Provide the [x, y] coordinate of the cell's center where the given text is located.  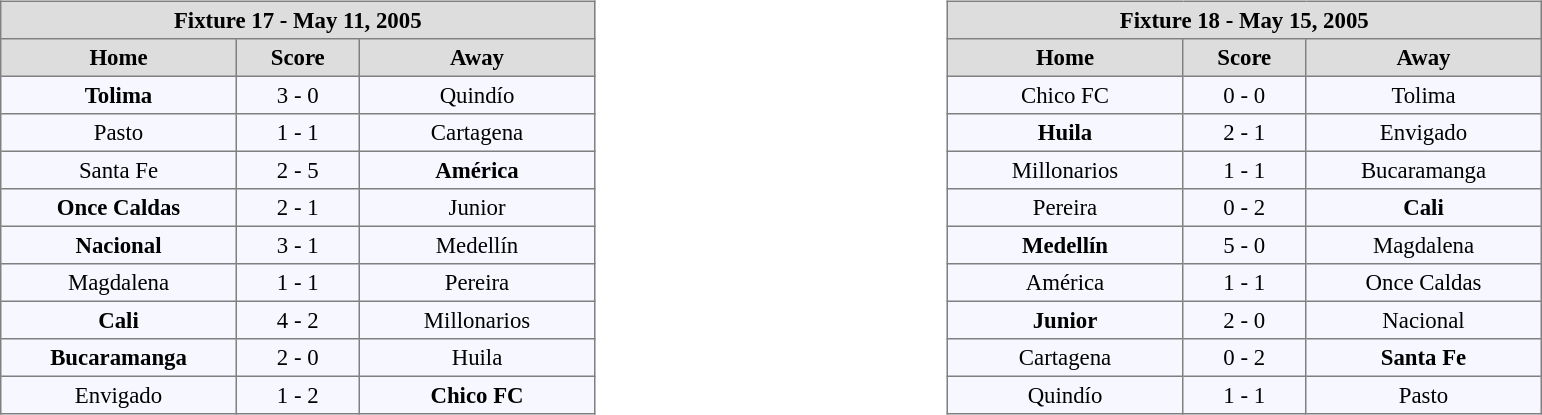
Fixture 18 - May 15, 2005 [1244, 20]
3 - 0 [298, 95]
5 - 0 [1244, 245]
1 - 2 [298, 395]
Fixture 17 - May 11, 2005 [298, 20]
0 - 0 [1244, 95]
2 - 5 [298, 170]
3 - 1 [298, 245]
4 - 2 [298, 320]
